Provide the (X, Y) coordinate of the cell's center where the given text is located.  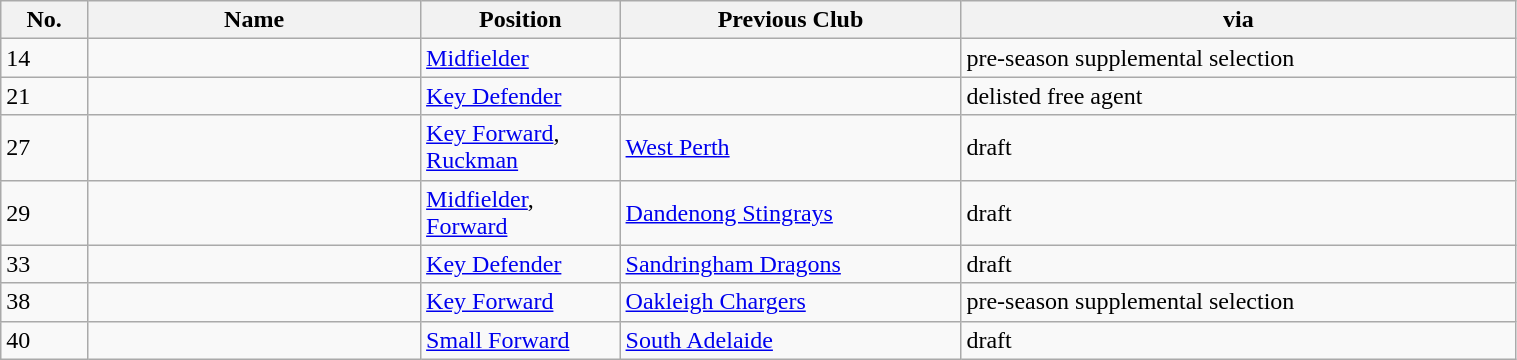
Small Forward (520, 340)
33 (44, 264)
27 (44, 148)
Oakleigh Chargers (790, 302)
21 (44, 96)
Key Forward, Ruckman (520, 148)
Position (520, 20)
Key Forward (520, 302)
No. (44, 20)
Previous Club (790, 20)
Midfielder (520, 58)
via (1238, 20)
Name (254, 20)
Midfielder, Forward (520, 212)
Dandenong Stingrays (790, 212)
38 (44, 302)
29 (44, 212)
delisted free agent (1238, 96)
South Adelaide (790, 340)
Sandringham Dragons (790, 264)
40 (44, 340)
14 (44, 58)
West Perth (790, 148)
